Return [x, y] of the center of cell containing provided text 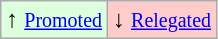
↑ Promoted [54, 20]
↓ Relegated [162, 20]
